Find where the given text appears and provide that cell's center as (X, Y) coordinate. 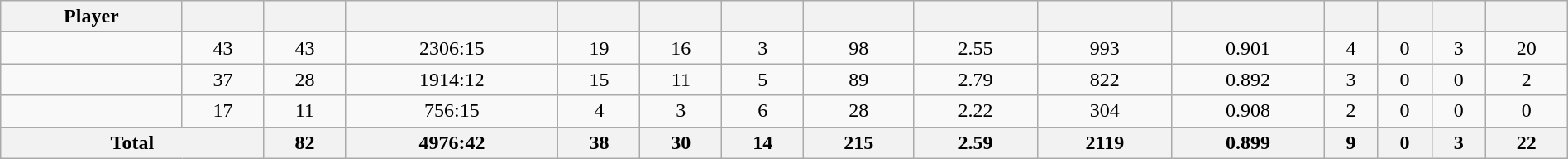
Player (91, 17)
756:15 (452, 111)
19 (599, 48)
2.22 (976, 111)
Total (132, 142)
2306:15 (452, 48)
304 (1105, 111)
17 (223, 111)
82 (304, 142)
22 (1527, 142)
5 (762, 79)
215 (858, 142)
16 (681, 48)
6 (762, 111)
30 (681, 142)
15 (599, 79)
0.899 (1248, 142)
0.892 (1248, 79)
14 (762, 142)
98 (858, 48)
2119 (1105, 142)
2.55 (976, 48)
1914:12 (452, 79)
0.908 (1248, 111)
37 (223, 79)
89 (858, 79)
0.901 (1248, 48)
2.59 (976, 142)
4976:42 (452, 142)
2.79 (976, 79)
993 (1105, 48)
38 (599, 142)
20 (1527, 48)
9 (1351, 142)
822 (1105, 79)
